Output the (X, Y) coordinate of the center of the cell containing the given text.  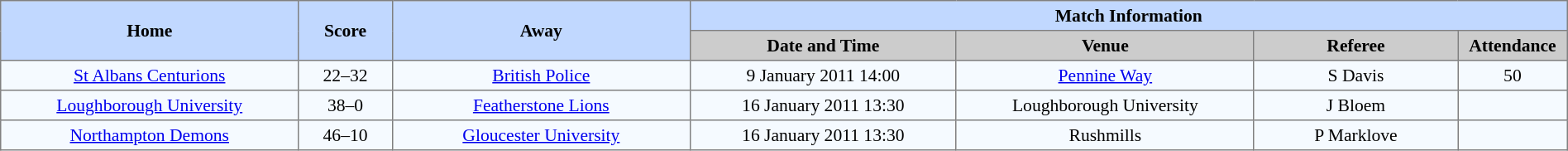
Date and Time (823, 46)
Gloucester University (541, 135)
S Davis (1355, 75)
Rushmills (1105, 135)
50 (1513, 75)
Score (346, 31)
Featherstone Lions (541, 105)
38–0 (346, 105)
Venue (1105, 46)
British Police (541, 75)
Away (541, 31)
St Albans Centurions (150, 75)
22–32 (346, 75)
J Bloem (1355, 105)
46–10 (346, 135)
Northampton Demons (150, 135)
Match Information (1128, 16)
9 January 2011 14:00 (823, 75)
P Marklove (1355, 135)
Home (150, 31)
Pennine Way (1105, 75)
Referee (1355, 46)
Attendance (1513, 46)
